Scan for the cell matching the given text and deliver its (X, Y) coordinate at center. 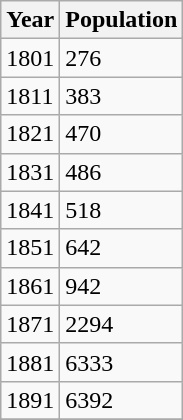
1811 (30, 96)
1871 (30, 324)
1851 (30, 248)
6333 (122, 362)
1841 (30, 210)
1821 (30, 134)
1861 (30, 286)
276 (122, 58)
518 (122, 210)
1831 (30, 172)
642 (122, 248)
383 (122, 96)
Population (122, 20)
6392 (122, 400)
1801 (30, 58)
Year (30, 20)
942 (122, 286)
470 (122, 134)
486 (122, 172)
1891 (30, 400)
2294 (122, 324)
1881 (30, 362)
